Provide the [X, Y] coordinate of the cell's center where the given text is located.  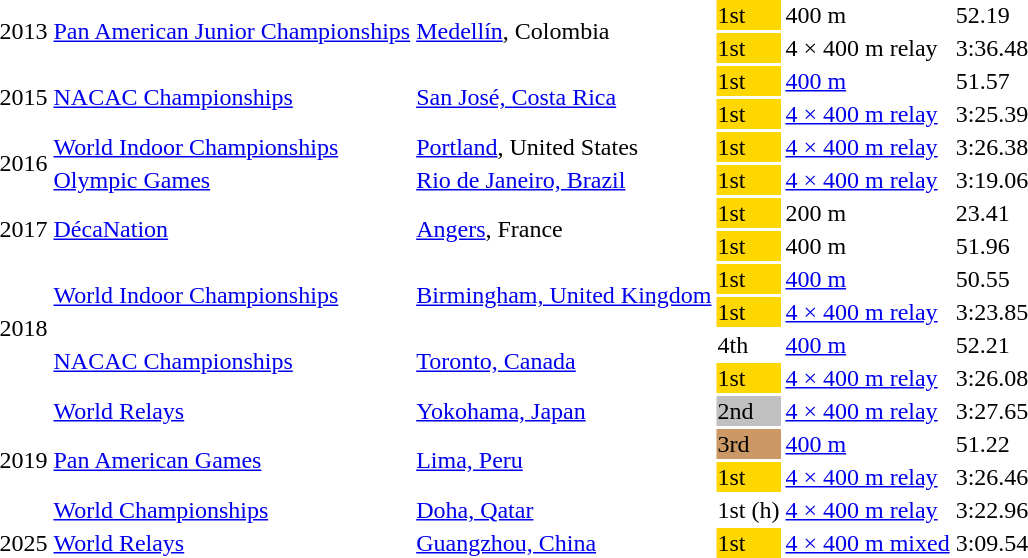
Toronto, Canada [564, 362]
Rio de Janeiro, Brazil [564, 180]
Portland, United States [564, 147]
Doha, Qatar [564, 510]
3rd [748, 444]
Yokohama, Japan [564, 411]
Olympic Games [232, 180]
200 m [868, 213]
Guangzhou, China [564, 543]
World Championships [232, 510]
Birmingham, United Kingdom [564, 296]
1st (h) [748, 510]
San José, Costa Rica [564, 98]
Lima, Peru [564, 460]
Angers, France [564, 230]
Pan American Junior Championships [232, 32]
4th [748, 345]
DécaNation [232, 230]
Medellín, Colombia [564, 32]
Pan American Games [232, 460]
4 × 400 m mixed [868, 543]
2nd [748, 411]
